Locate the cell with the specified text and output its (x, y) center coordinate. 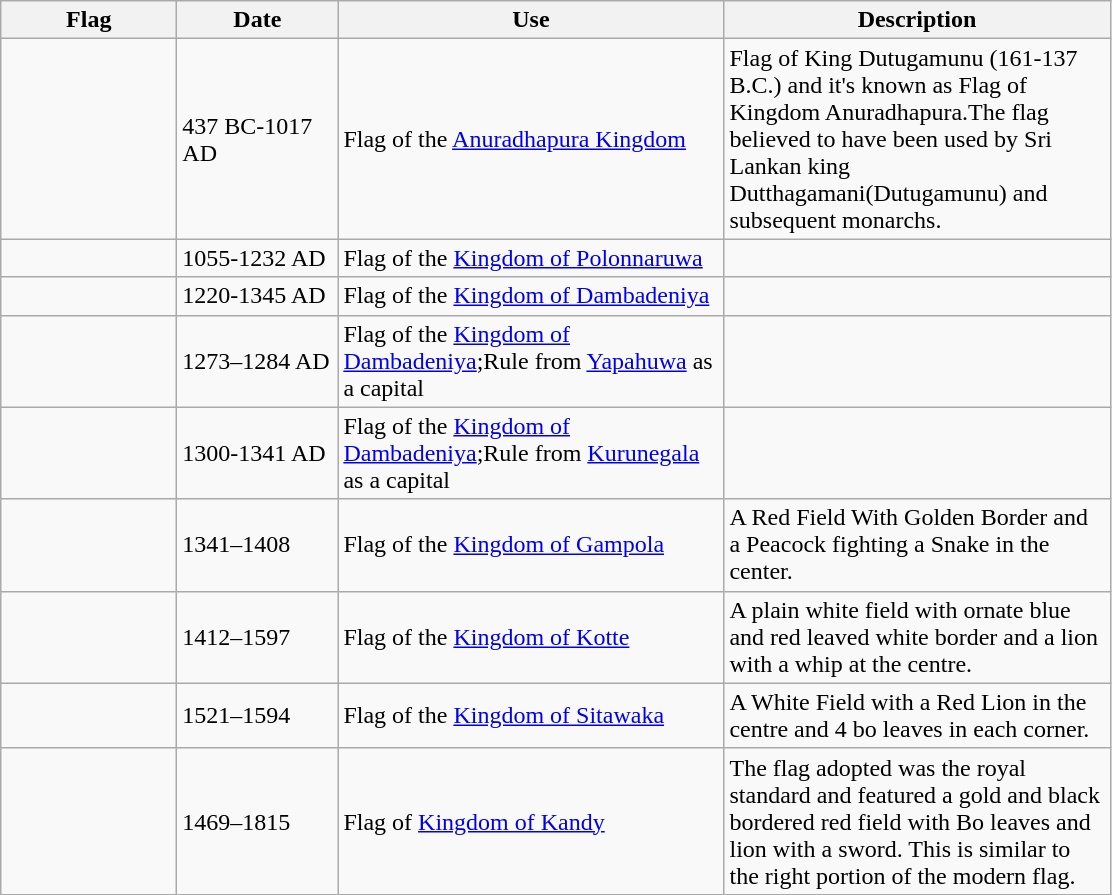
A plain white field with ornate blue and red leaved white border and a lion with a whip at the centre. (917, 637)
Flag (89, 20)
Flag of the Kingdom of Polonnaruwa (531, 258)
Flag of the Kingdom of Dambadeniya;Rule from Kurunegala as a capital (531, 453)
1055-1232 AD (258, 258)
Flag of Kingdom of Kandy (531, 821)
Date (258, 20)
Flag of the Kingdom of Kotte (531, 637)
Flag of the Kingdom of Dambadeniya;Rule from Yapahuwa as a capital (531, 361)
1273–1284 AD (258, 361)
A White Field with a Red Lion in the centre and 4 bo leaves in each corner. (917, 716)
1412–1597 (258, 637)
1521–1594 (258, 716)
Description (917, 20)
A Red Field With Golden Border and a Peacock fighting a Snake in the center. (917, 545)
Flag of the Kingdom of Dambadeniya (531, 296)
Flag of the Kingdom of Gampola (531, 545)
Flag of the Kingdom of Sitawaka (531, 716)
1300-1341 AD (258, 453)
437 BC-1017 AD (258, 139)
1341–1408 (258, 545)
Flag of the Anuradhapura Kingdom (531, 139)
1220-1345 AD (258, 296)
Use (531, 20)
1469–1815 (258, 821)
